Output the [X, Y] coordinate of the center of the cell containing the given text.  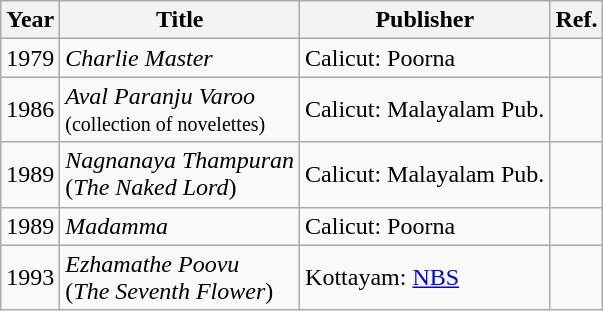
Nagnanaya Thampuran(The Naked Lord) [180, 174]
1986 [30, 110]
Ezhamathe Poovu(The Seventh Flower) [180, 278]
Ref. [576, 20]
Publisher [425, 20]
Title [180, 20]
1979 [30, 58]
1993 [30, 278]
Charlie Master [180, 58]
Kottayam: NBS [425, 278]
Year [30, 20]
Aval Paranju Varoo(collection of novelettes) [180, 110]
Madamma [180, 226]
